From the cell containing the given text, extract its center point as (X, Y) coordinate. 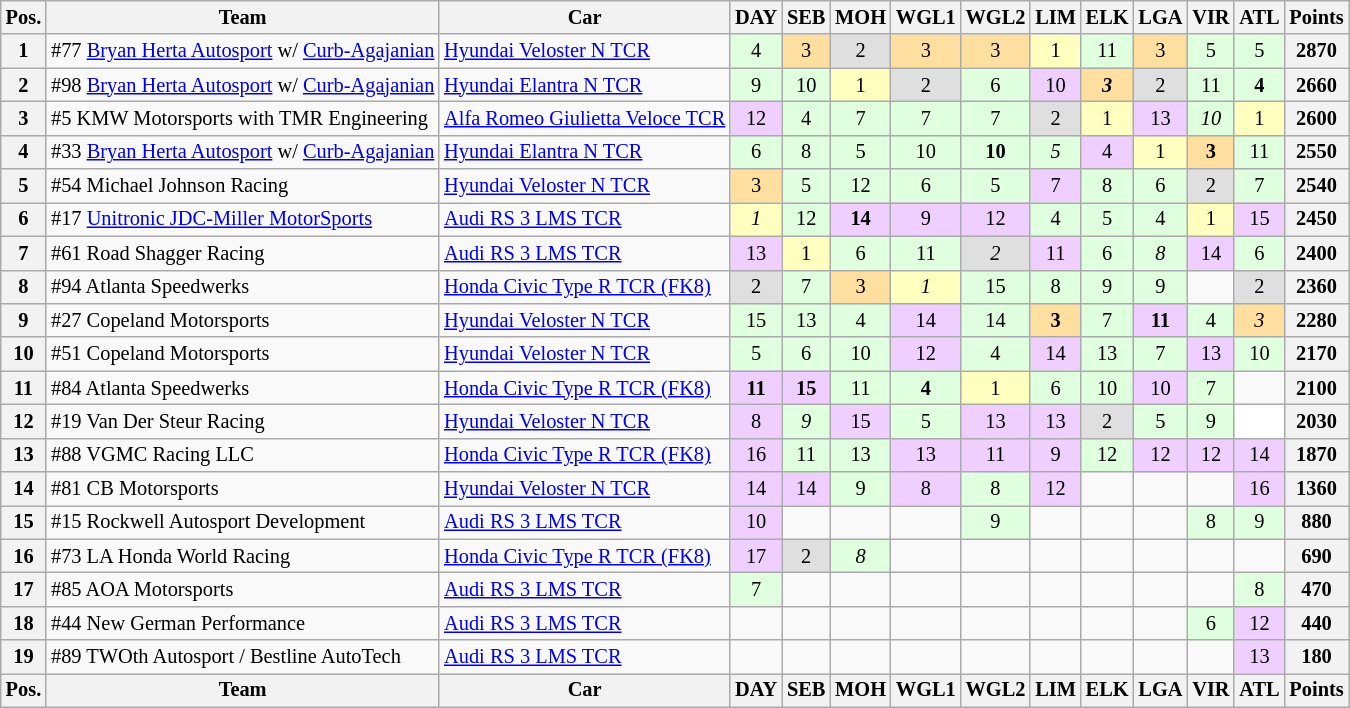
440 (1316, 623)
#54 Michael Johnson Racing (242, 186)
180 (1316, 657)
470 (1316, 589)
2540 (1316, 186)
2030 (1316, 421)
#84 Atlanta Speedwerks (242, 388)
2400 (1316, 253)
2600 (1316, 118)
19 (24, 657)
1870 (1316, 455)
#17 Unitronic JDC-Miller MotorSports (242, 219)
#88 VGMC Racing LLC (242, 455)
#5 KMW Motorsports with TMR Engineering (242, 118)
690 (1316, 556)
2360 (1316, 287)
2450 (1316, 219)
#98 Bryan Herta Autosport w/ Curb-Agajanian (242, 85)
2280 (1316, 320)
Alfa Romeo Giulietta Veloce TCR (584, 118)
#94 Atlanta Speedwerks (242, 287)
#33 Bryan Herta Autosport w/ Curb-Agajanian (242, 152)
2550 (1316, 152)
2870 (1316, 51)
18 (24, 623)
1360 (1316, 489)
880 (1316, 522)
#89 TWOth Autosport / Bestline AutoTech (242, 657)
#81 CB Motorsports (242, 489)
2660 (1316, 85)
#44 New German Performance (242, 623)
#85 AOA Motorsports (242, 589)
2170 (1316, 354)
#73 LA Honda World Racing (242, 556)
#15 Rockwell Autosport Development (242, 522)
#61 Road Shagger Racing (242, 253)
#27 Copeland Motorsports (242, 320)
#77 Bryan Herta Autosport w/ Curb-Agajanian (242, 51)
#19 Van Der Steur Racing (242, 421)
2100 (1316, 388)
#51 Copeland Motorsports (242, 354)
